Pinpoint the cell where the given text exists, returning its [x, y] midpoint coordinate. 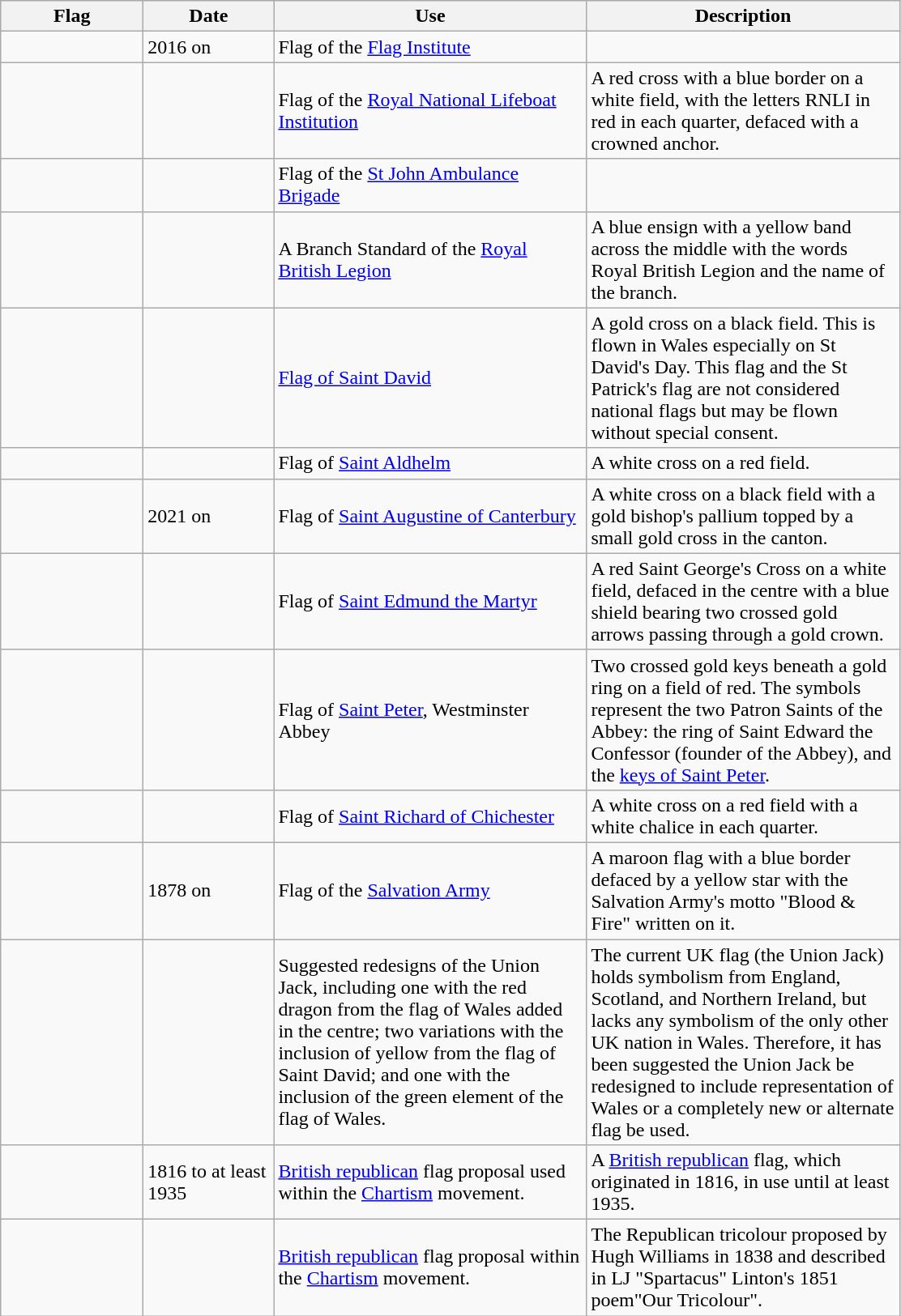
2021 on [209, 516]
Use [430, 16]
Date [209, 16]
A white cross on a red field with a white chalice in each quarter. [743, 816]
Description [743, 16]
Flag of Saint Augustine of Canterbury [430, 516]
2016 on [209, 47]
Flag of Saint Richard of Chichester [430, 816]
Flag of Saint Peter, Westminster Abbey [430, 719]
1878 on [209, 891]
Flag [72, 16]
Flag of the Royal National Lifeboat Institution [430, 110]
Flag of the Flag Institute [430, 47]
British republican flag proposal within the Chartism movement. [430, 1268]
A red cross with a blue border on a white field, with the letters RNLI in red in each quarter, defaced with a crowned anchor. [743, 110]
A Branch Standard of the Royal British Legion [430, 259]
Flag of Saint Edmund the Martyr [430, 601]
Flag of Saint David [430, 377]
Flag of Saint Aldhelm [430, 463]
1816 to at least 1935 [209, 1182]
A British republican flag, which originated in 1816, in use until at least 1935. [743, 1182]
A maroon flag with a blue border defaced by a yellow star with the Salvation Army's motto "Blood & Fire" written on it. [743, 891]
A white cross on a red field. [743, 463]
Flag of the Salvation Army [430, 891]
Flag of the St John Ambulance Brigade [430, 185]
A blue ensign with a yellow band across the middle with the words Royal British Legion and the name of the branch. [743, 259]
British republican flag proposal used within the Chartism movement. [430, 1182]
A red Saint George's Cross on a white field, defaced in the centre with a blue shield bearing two crossed gold arrows passing through a gold crown. [743, 601]
A white cross on a black field with a gold bishop's pallium topped by a small gold cross in the canton. [743, 516]
The Republican tricolour proposed by Hugh Williams in 1838 and described in LJ "Spartacus" Linton's 1851 poem"Our Tricolour". [743, 1268]
